For the text-containing cell, return its midpoint in (x, y) coordinate format. 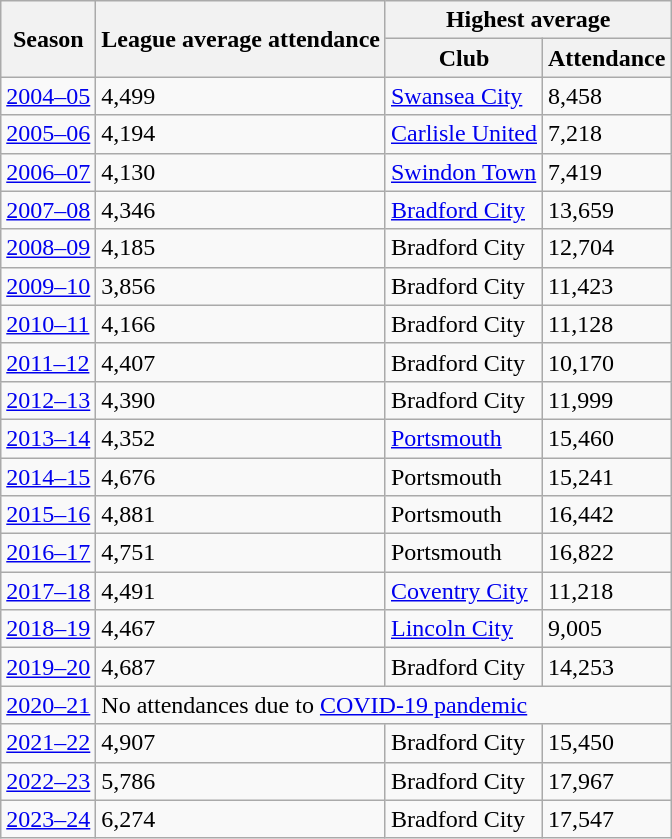
10,170 (607, 362)
Carlisle United (464, 134)
4,907 (241, 743)
2021–22 (48, 743)
2004–05 (48, 96)
League average attendance (241, 39)
4,751 (241, 553)
7,419 (607, 172)
16,822 (607, 553)
6,274 (241, 819)
2010–11 (48, 324)
3,856 (241, 286)
2020–21 (48, 705)
2008–09 (48, 248)
2023–24 (48, 819)
4,185 (241, 248)
17,547 (607, 819)
No attendances due to COVID-19 pandemic (384, 705)
15,450 (607, 743)
4,407 (241, 362)
4,352 (241, 438)
14,253 (607, 667)
2019–20 (48, 667)
11,128 (607, 324)
2015–16 (48, 515)
17,967 (607, 781)
13,659 (607, 210)
2013–14 (48, 438)
2005–06 (48, 134)
2011–12 (48, 362)
2014–15 (48, 477)
4,467 (241, 629)
4,346 (241, 210)
Highest average (528, 20)
2009–10 (48, 286)
2022–23 (48, 781)
4,194 (241, 134)
16,442 (607, 515)
2018–19 (48, 629)
4,676 (241, 477)
11,423 (607, 286)
Lincoln City (464, 629)
Club (464, 58)
Season (48, 39)
4,687 (241, 667)
2007–08 (48, 210)
5,786 (241, 781)
15,241 (607, 477)
2012–13 (48, 400)
4,491 (241, 591)
2016–17 (48, 553)
4,390 (241, 400)
Coventry City (464, 591)
Swansea City (464, 96)
2006–07 (48, 172)
9,005 (607, 629)
2017–18 (48, 591)
15,460 (607, 438)
4,881 (241, 515)
4,130 (241, 172)
11,218 (607, 591)
11,999 (607, 400)
Swindon Town (464, 172)
12,704 (607, 248)
7,218 (607, 134)
4,166 (241, 324)
4,499 (241, 96)
8,458 (607, 96)
Attendance (607, 58)
